Locate the cell with the specified text and output its (X, Y) center coordinate. 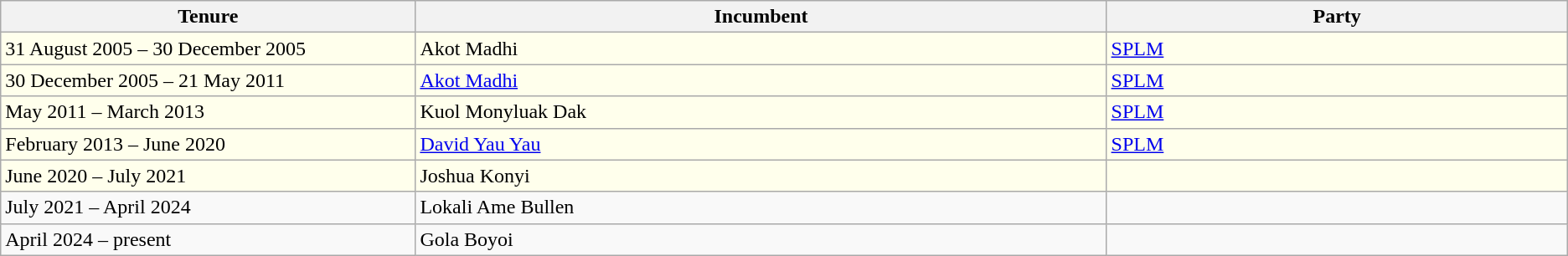
Party (1337, 17)
David Yau Yau (761, 144)
May 2011 – March 2013 (208, 112)
Joshua Konyi (761, 176)
June 2020 – July 2021 (208, 176)
February 2013 – June 2020 (208, 144)
30 December 2005 – 21 May 2011 (208, 80)
Tenure (208, 17)
Kuol Monyluak Dak (761, 112)
Incumbent (761, 17)
July 2021 – April 2024 (208, 207)
April 2024 – present (208, 239)
Lokali Ame Bullen (761, 207)
31 August 2005 – 30 December 2005 (208, 49)
Gola Boyoi (761, 239)
